For the text-containing cell, return its midpoint in [x, y] coordinate format. 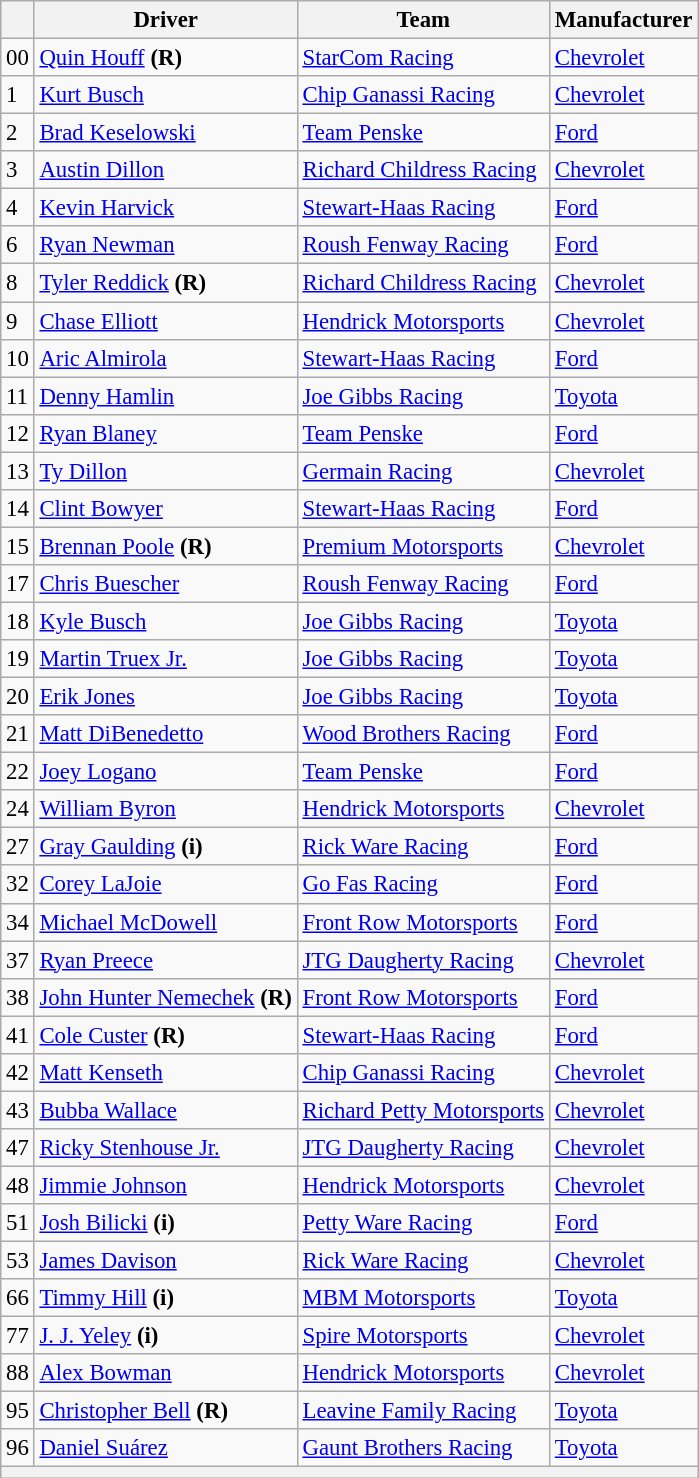
88 [18, 1373]
Ryan Newman [166, 245]
Denny Hamlin [166, 396]
Quin Houff (R) [166, 58]
Brad Keselowski [166, 133]
Premium Motorsports [423, 546]
Spire Motorsports [423, 1336]
Aric Almirola [166, 358]
00 [18, 58]
53 [18, 1261]
Wood Brothers Racing [423, 734]
66 [18, 1298]
William Byron [166, 809]
24 [18, 809]
12 [18, 433]
Corey LaJoie [166, 885]
9 [18, 321]
51 [18, 1223]
Michael McDowell [166, 922]
8 [18, 283]
95 [18, 1411]
Ty Dillon [166, 471]
15 [18, 546]
37 [18, 960]
34 [18, 922]
Kyle Busch [166, 621]
14 [18, 509]
Josh Bilicki (i) [166, 1223]
Ryan Preece [166, 960]
32 [18, 885]
13 [18, 471]
Go Fas Racing [423, 885]
Matt Kenseth [166, 1073]
Timmy Hill (i) [166, 1298]
Driver [166, 20]
Petty Ware Racing [423, 1223]
77 [18, 1336]
Ryan Blaney [166, 433]
10 [18, 358]
22 [18, 772]
20 [18, 697]
Joey Logano [166, 772]
27 [18, 847]
Germain Racing [423, 471]
Bubba Wallace [166, 1110]
21 [18, 734]
96 [18, 1449]
43 [18, 1110]
Richard Petty Motorsports [423, 1110]
18 [18, 621]
Kurt Busch [166, 95]
Erik Jones [166, 697]
Team [423, 20]
Matt DiBenedetto [166, 734]
Gaunt Brothers Racing [423, 1449]
James Davison [166, 1261]
John Hunter Nemechek (R) [166, 997]
2 [18, 133]
4 [18, 208]
Manufacturer [623, 20]
Gray Gaulding (i) [166, 847]
Kevin Harvick [166, 208]
3 [18, 170]
11 [18, 396]
Christopher Bell (R) [166, 1411]
Alex Bowman [166, 1373]
Chase Elliott [166, 321]
42 [18, 1073]
Martin Truex Jr. [166, 659]
Austin Dillon [166, 170]
Leavine Family Racing [423, 1411]
41 [18, 1035]
47 [18, 1148]
17 [18, 584]
6 [18, 245]
Tyler Reddick (R) [166, 283]
Ricky Stenhouse Jr. [166, 1148]
19 [18, 659]
Brennan Poole (R) [166, 546]
Daniel Suárez [166, 1449]
48 [18, 1185]
38 [18, 997]
1 [18, 95]
StarCom Racing [423, 58]
Chris Buescher [166, 584]
MBM Motorsports [423, 1298]
J. J. Yeley (i) [166, 1336]
Jimmie Johnson [166, 1185]
Cole Custer (R) [166, 1035]
Clint Bowyer [166, 509]
